Return [X, Y] of the center of cell containing provided text 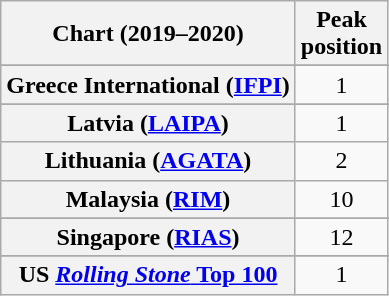
12 [341, 237]
US Rolling Stone Top 100 [148, 275]
Latvia (LAIPA) [148, 123]
10 [341, 199]
Malaysia (RIM) [148, 199]
Lithuania (AGATA) [148, 161]
Chart (2019–2020) [148, 34]
Singapore (RIAS) [148, 237]
Greece International (IFPI) [148, 85]
Peakposition [341, 34]
2 [341, 161]
